Return the [X, Y] coordinate for the center point of the cell that contains the specified text.  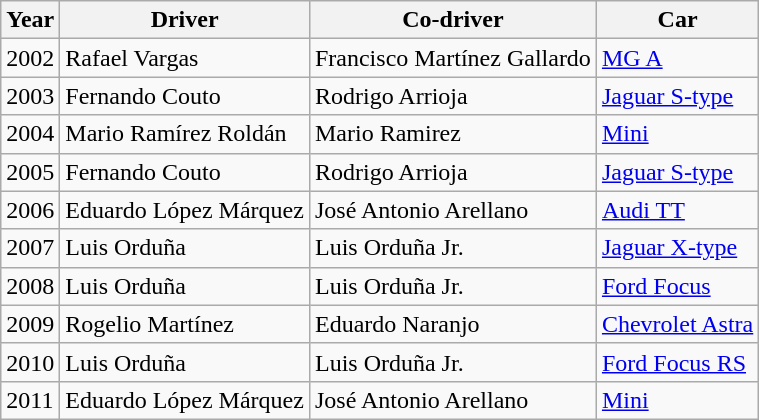
Ford Focus [677, 286]
Mario Ramirez [452, 134]
Car [677, 20]
Francisco Martínez Gallardo [452, 58]
2011 [30, 400]
Ford Focus RS [677, 362]
MG A [677, 58]
Eduardo Naranjo [452, 324]
2005 [30, 172]
2006 [30, 210]
Rafael Vargas [185, 58]
Year [30, 20]
2002 [30, 58]
Audi TT [677, 210]
Driver [185, 20]
Jaguar X-type [677, 248]
2003 [30, 96]
Mario Ramírez Roldán [185, 134]
Rogelio Martínez [185, 324]
2004 [30, 134]
2008 [30, 286]
2010 [30, 362]
Co-driver [452, 20]
Chevrolet Astra [677, 324]
2007 [30, 248]
2009 [30, 324]
